Search for the cell housing the specified text and yield its [X, Y] center coordinate. 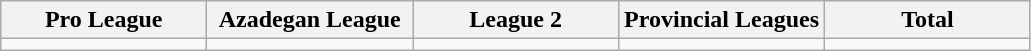
League 2 [516, 20]
Provincial Leagues [722, 20]
Pro League [104, 20]
Azadegan League [310, 20]
Total [928, 20]
